Extract the [X, Y] coordinate from the center of the cell holding the provided text.  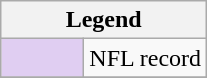
Legend [104, 20]
NFL record [146, 58]
